Return the [X, Y] coordinate for the center point of the cell that contains the specified text.  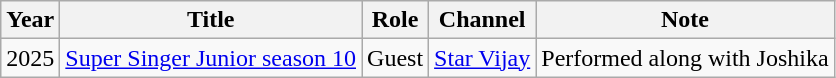
Guest [396, 58]
Title [211, 20]
Year [30, 20]
Super Singer Junior season 10 [211, 58]
Note [685, 20]
Performed along with Joshika [685, 58]
2025 [30, 58]
Star Vijay [482, 58]
Role [396, 20]
Channel [482, 20]
